Find where the given text appears and provide that cell's center as (x, y) coordinate. 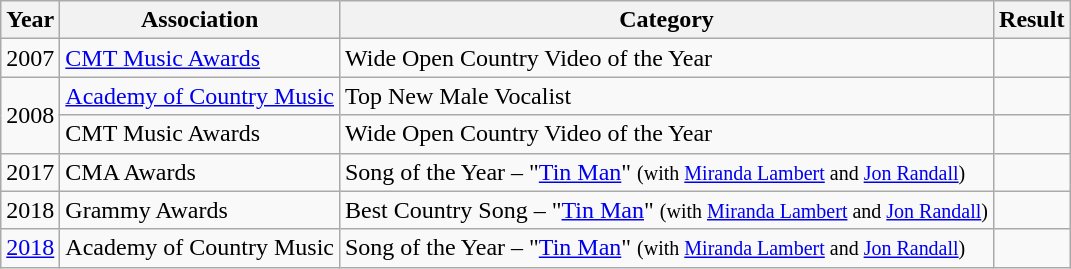
2007 (30, 58)
2008 (30, 115)
Grammy Awards (200, 210)
Category (666, 20)
CMA Awards (200, 172)
Year (30, 20)
Association (200, 20)
Best Country Song – "Tin Man" (with Miranda Lambert and Jon Randall) (666, 210)
Top New Male Vocalist (666, 96)
Result (1032, 20)
2017 (30, 172)
